Provide the [x, y] coordinate of the cell's center where the given text is located.  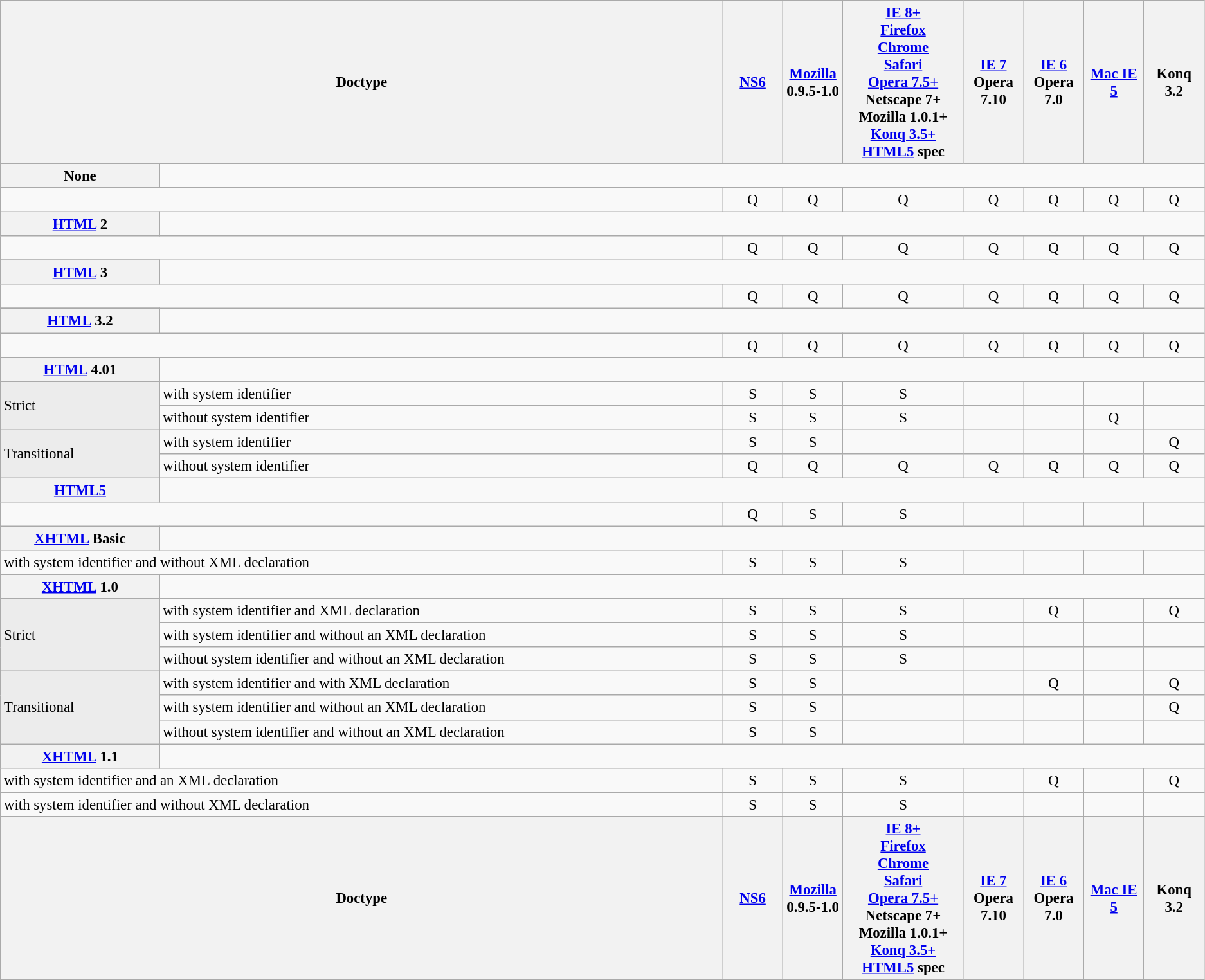
None [80, 176]
HTML 3.2 [80, 321]
with system identifier and with XML declaration [441, 684]
HTML5 [80, 490]
XHTML Basic [80, 538]
XHTML 1.0 [80, 587]
HTML 3 [80, 273]
XHTML 1.1 [80, 756]
with system identifier and XML declaration [441, 611]
with system identifier and an XML declaration [361, 780]
HTML 4.01 [80, 369]
HTML 2 [80, 224]
